Return the (x, y) coordinate for the center point of the cell that contains the specified text.  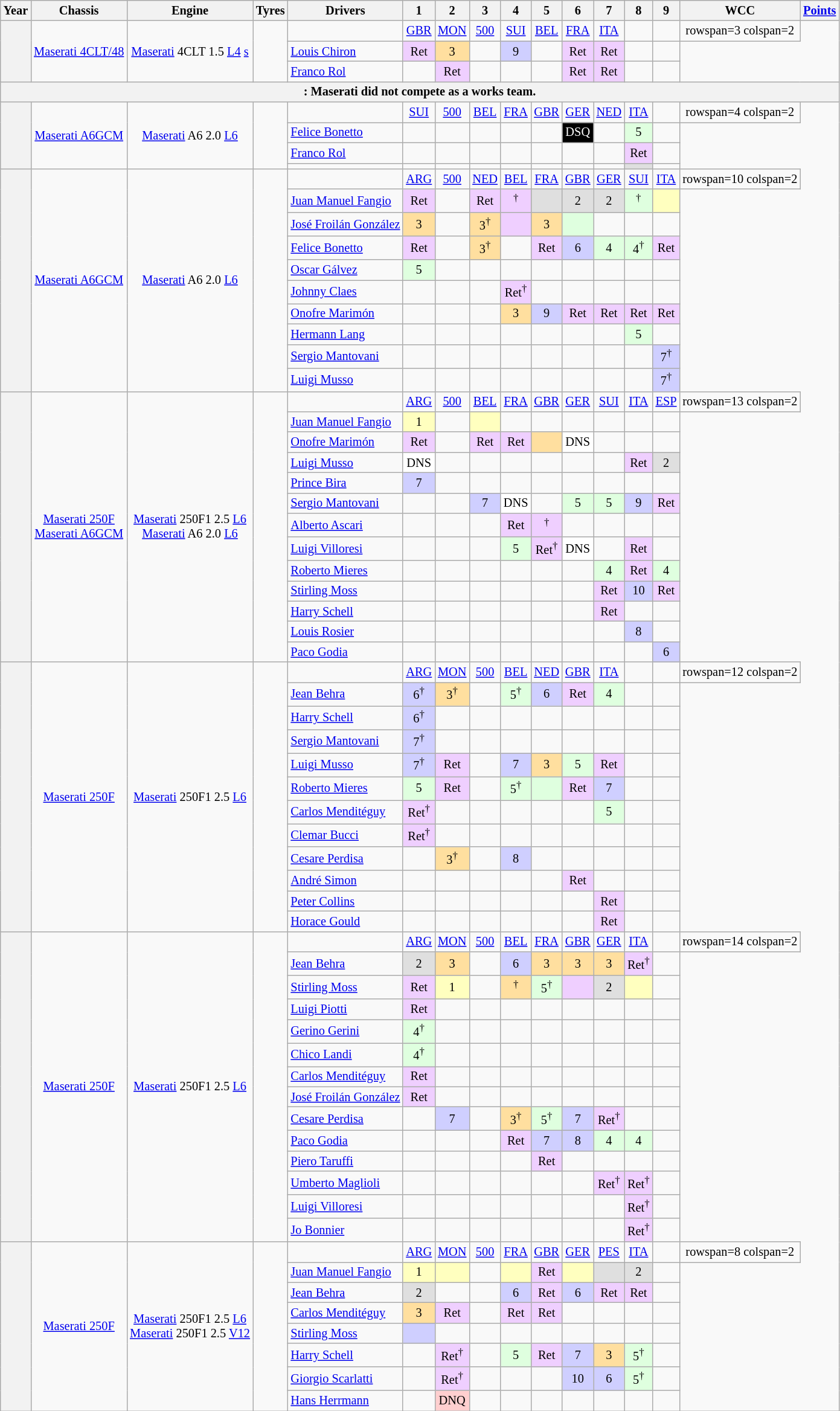
Drivers (345, 10)
Maserati 250F1 2.5 L6Maserati A6 2.0 L6 (190, 527)
Hans Herrmann (345, 1401)
Louis Rosier (345, 631)
Umberto Maglioli (345, 1183)
Giorgio Scarlatti (345, 1378)
Chico Landi (345, 1055)
Engine (190, 10)
Hermann Lang (345, 334)
Year (16, 10)
rowspan=13 colspan=2 (740, 402)
WCC (740, 10)
Peter Collins (345, 901)
rowspan=10 colspan=2 (740, 179)
DNQ (452, 1401)
rowspan=4 colspan=2 (740, 112)
Oscar Gálvez (345, 270)
Chassis (79, 10)
Points (819, 10)
Maserati 250FMaserati A6GCM (79, 527)
Piero Taruffi (345, 1161)
Tyres (271, 10)
DSQ (578, 132)
André Simon (345, 881)
rowspan=12 colspan=2 (740, 672)
PES (609, 1252)
Luigi Piotti (345, 1009)
Maserati 250F1 2.5 L6Maserati 250F1 2.5 V12 (190, 1326)
rowspan=3 colspan=2 (740, 31)
Jo Bonnier (345, 1230)
: Maserati did not compete as a works team. (420, 92)
Johnny Claes (345, 291)
Alberto Ascari (345, 526)
Maserati 4CLT 1.5 L4 s (190, 51)
ESP (667, 402)
rowspan=14 colspan=2 (740, 942)
Clemar Bucci (345, 835)
Horace Gould (345, 921)
Gerino Gerini (345, 1030)
rowspan=8 colspan=2 (740, 1252)
Prince Bira (345, 483)
Louis Chiron (345, 51)
Maserati 4CLT/48 (79, 51)
